Extract the (X, Y) coordinate from the center of the cell holding the provided text.  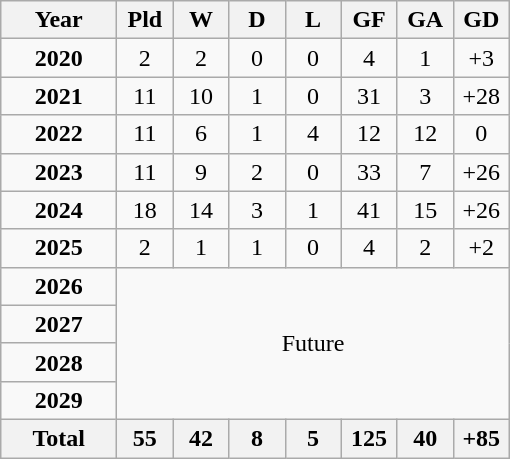
D (257, 20)
2024 (59, 210)
18 (145, 210)
33 (369, 172)
41 (369, 210)
+85 (481, 438)
14 (201, 210)
125 (369, 438)
Pld (145, 20)
Total (59, 438)
2020 (59, 58)
7 (425, 172)
2023 (59, 172)
55 (145, 438)
2027 (59, 324)
W (201, 20)
+3 (481, 58)
+28 (481, 96)
6 (201, 134)
2021 (59, 96)
40 (425, 438)
+2 (481, 248)
2022 (59, 134)
GD (481, 20)
31 (369, 96)
8 (257, 438)
10 (201, 96)
L (313, 20)
Future (313, 343)
42 (201, 438)
2026 (59, 286)
9 (201, 172)
2025 (59, 248)
2028 (59, 362)
5 (313, 438)
15 (425, 210)
GF (369, 20)
GA (425, 20)
Year (59, 20)
2029 (59, 400)
